Provide the [x, y] coordinate of the cell's center where the given text is located.  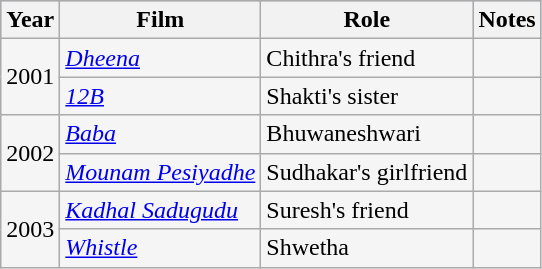
Role [367, 20]
Dheena [160, 58]
Film [160, 20]
Shwetha [367, 248]
Chithra's friend [367, 58]
Shakti's sister [367, 96]
Notes [507, 20]
Bhuwaneshwari [367, 134]
Sudhakar's girlfriend [367, 172]
Year [30, 20]
12B [160, 96]
2001 [30, 77]
Whistle [160, 248]
2002 [30, 153]
Suresh's friend [367, 210]
Baba [160, 134]
Mounam Pesiyadhe [160, 172]
Kadhal Sadugudu [160, 210]
2003 [30, 229]
